Search for the cell housing the specified text and yield its [x, y] center coordinate. 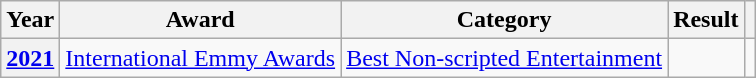
Year [30, 20]
Category [504, 20]
Best Non-scripted Entertainment [504, 58]
Result [706, 20]
Award [200, 20]
2021 [30, 58]
International Emmy Awards [200, 58]
